Return the (X, Y) coordinate for the center point of the cell that contains the specified text.  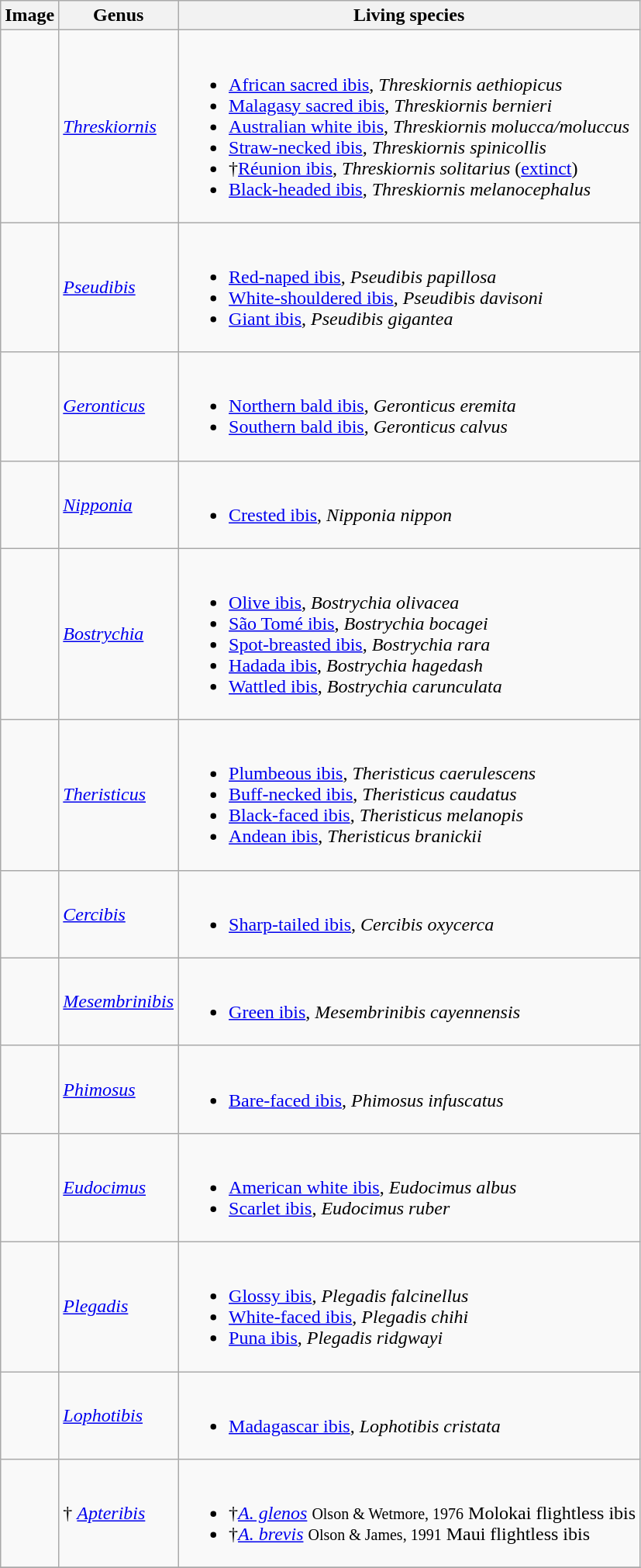
Bostrychia (119, 634)
Plegadis (119, 1306)
Madagascar ibis, Lophotibis cristata (409, 1414)
Geronticus (119, 406)
Lophotibis (119, 1414)
Living species (409, 16)
Pseudibis (119, 287)
Crested ibis, Nipponia nippon (409, 504)
Nipponia (119, 504)
Cercibis (119, 914)
Green ibis, Mesembrinibis cayennensis (409, 1002)
Bare-faced ibis, Phimosus infuscatus (409, 1089)
Threskiornis (119, 126)
Glossy ibis, Plegadis falcinellusWhite-faced ibis, Plegadis chihiPuna ibis, Plegadis ridgwayi (409, 1306)
† Apteribis (119, 1514)
Northern bald ibis, Geronticus eremitaSouthern bald ibis, Geronticus calvus (409, 406)
Red-naped ibis, Pseudibis papillosaWhite-shouldered ibis, Pseudibis davisoniGiant ibis, Pseudibis gigantea (409, 287)
Eudocimus (119, 1187)
American white ibis, Eudocimus albusScarlet ibis, Eudocimus ruber (409, 1187)
Genus (119, 16)
Image (29, 16)
Theristicus (119, 795)
Phimosus (119, 1089)
Sharp-tailed ibis, Cercibis oxycerca (409, 914)
Mesembrinibis (119, 1002)
†A. glenos Olson & Wetmore, 1976 Molokai flightless ibis†A. brevis Olson & James, 1991 Maui flightless ibis (409, 1514)
